Return [X, Y] of the center of cell containing provided text 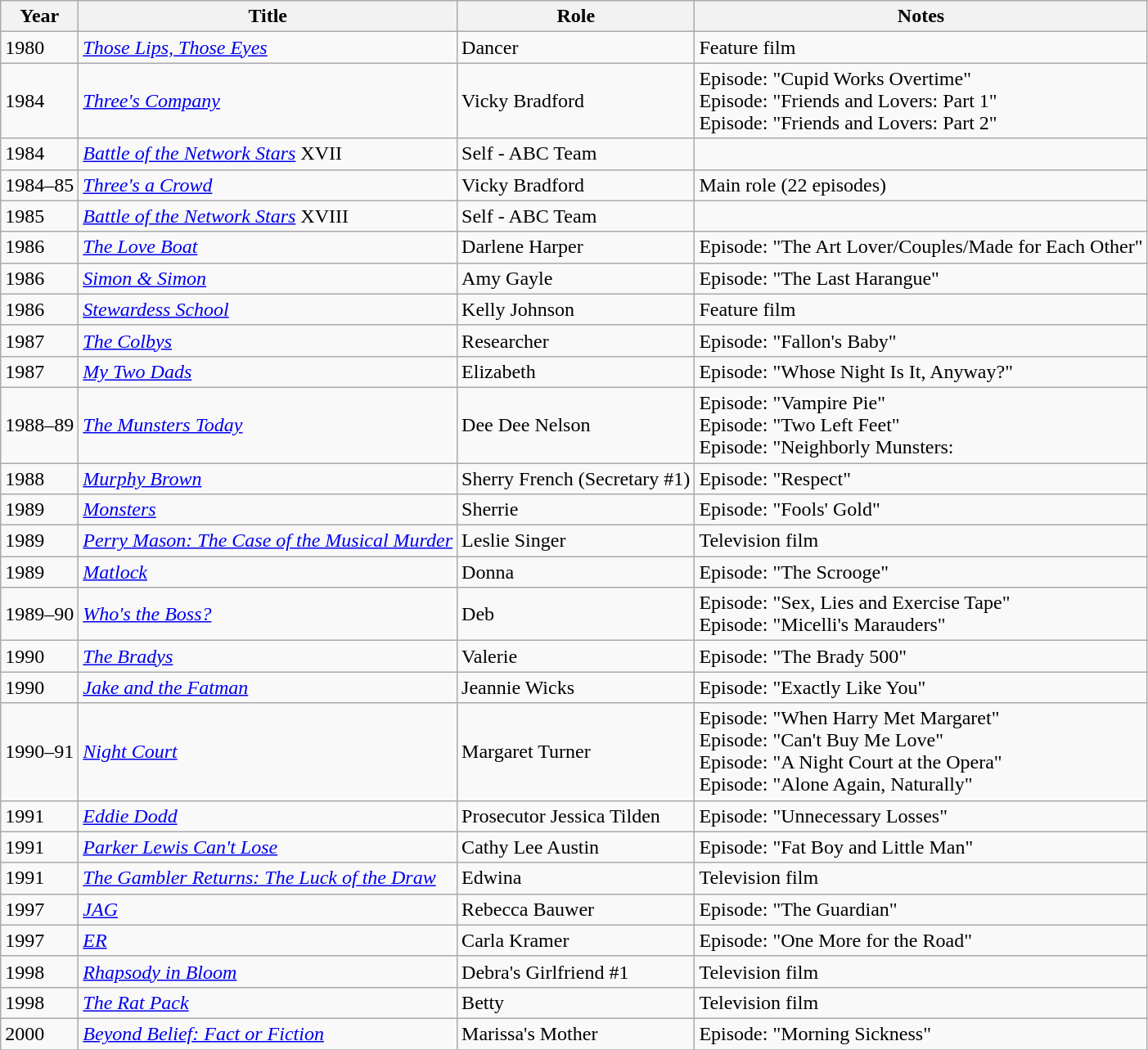
Episode: "Sex, Lies and Exercise Tape"Episode: "Micelli's Marauders" [921, 614]
Episode: "The Brady 500" [921, 656]
Monsters [268, 510]
Prosecutor Jessica Tilden [576, 816]
Debra's Girlfriend #1 [576, 971]
Who's the Boss? [268, 614]
Episode: "When Harry Met Margaret"Episode: "Can't Buy Me Love"Episode: "A Night Court at the Opera"Episode: "Alone Again, Naturally" [921, 751]
Episode: "The Art Lover/Couples/Made for Each Other" [921, 247]
Main role (22 episodes) [921, 185]
Episode: "One More for the Road" [921, 940]
Battle of the Network Stars XVII [268, 154]
Simon & Simon [268, 278]
Episode: "Cupid Works Overtime"Episode: "Friends and Lovers: Part 1"Episode: "Friends and Lovers: Part 2" [921, 101]
Amy Gayle [576, 278]
Eddie Dodd [268, 816]
Episode: "The Guardian" [921, 909]
Kelly Johnson [576, 309]
Dancer [576, 47]
Parker Lewis Can't Lose [268, 847]
Episode: "Exactly Like You" [921, 687]
Episode: "Unnecessary Losses" [921, 816]
1985 [39, 216]
1990–91 [39, 751]
Rebecca Bauwer [576, 909]
Rhapsody in Bloom [268, 971]
Jeannie Wicks [576, 687]
Sherrie [576, 510]
Murphy Brown [268, 479]
Those Lips, Those Eyes [268, 47]
Sherry French (Secretary #1) [576, 479]
Elizabeth [576, 372]
Notes [921, 16]
Stewardess School [268, 309]
Beyond Belief: Fact or Fiction [268, 1034]
Valerie [576, 656]
My Two Dads [268, 372]
Episode: "Morning Sickness" [921, 1034]
Battle of the Network Stars XVIII [268, 216]
2000 [39, 1034]
Three's a Crowd [268, 185]
Title [268, 16]
1989–90 [39, 614]
Betty [576, 1003]
The Bradys [268, 656]
Carla Kramer [576, 940]
Episode: "Fat Boy and Little Man" [921, 847]
Jake and the Fatman [268, 687]
1988–89 [39, 425]
The Munsters Today [268, 425]
The Colbys [268, 340]
Episode: "The Last Harangue" [921, 278]
Perry Mason: The Case of the Musical Murder [268, 541]
Deb [576, 614]
ER [268, 940]
Episode: "Vampire Pie"Episode: "Two Left Feet"Episode: "Neighborly Munsters: [921, 425]
1984–85 [39, 185]
Edwina [576, 878]
The Love Boat [268, 247]
Cathy Lee Austin [576, 847]
1988 [39, 479]
1980 [39, 47]
Margaret Turner [576, 751]
Episode: "The Scrooge" [921, 572]
The Rat Pack [268, 1003]
Three's Company [268, 101]
Episode: "Fools' Gold" [921, 510]
Marissa's Mother [576, 1034]
Darlene Harper [576, 247]
Matlock [268, 572]
Episode: "Whose Night Is It, Anyway?" [921, 372]
Role [576, 16]
Donna [576, 572]
Year [39, 16]
Leslie Singer [576, 541]
Episode: "Respect" [921, 479]
JAG [268, 909]
Episode: "Fallon's Baby" [921, 340]
Researcher [576, 340]
Dee Dee Nelson [576, 425]
The Gambler Returns: The Luck of the Draw [268, 878]
Night Court [268, 751]
